Capture the cell that displays the provided text and extract its (x, y) central coordinate. 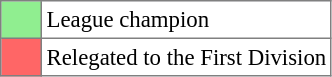
League champion (186, 20)
Relegated to the First Division (186, 57)
